From the cell containing the given text, extract its center point as [x, y] coordinate. 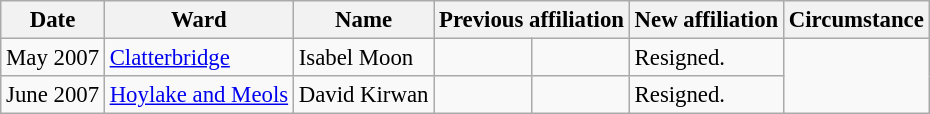
David Kirwan [363, 95]
Clatterbridge [198, 58]
Ward [198, 20]
June 2007 [53, 95]
Isabel Moon [363, 58]
New affiliation [706, 20]
Name [363, 20]
Circumstance [857, 20]
Hoylake and Meols [198, 95]
Previous affiliation [532, 20]
Date [53, 20]
May 2007 [53, 58]
